Capture the cell that displays the provided text and extract its (X, Y) central coordinate. 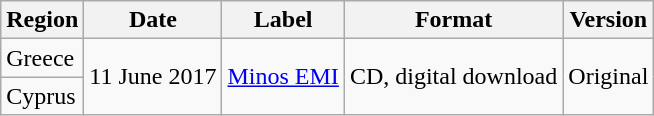
Cyprus (42, 96)
Label (283, 20)
Greece (42, 58)
Format (453, 20)
Date (153, 20)
11 June 2017 (153, 77)
Region (42, 20)
Version (608, 20)
CD, digital download (453, 77)
Original (608, 77)
Minos EMI (283, 77)
